Determine the (X, Y) coordinate at the center of the cell enclosing the given text.  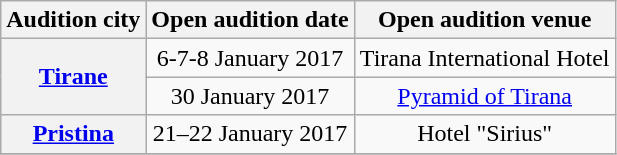
21–22 January 2017 (250, 134)
Open audition date (250, 20)
Pristina (74, 134)
Tirane (74, 77)
Tirana International Hotel (484, 58)
Open audition venue (484, 20)
30 January 2017 (250, 96)
Audition city (74, 20)
Hotel "Sirius" (484, 134)
Pyramid of Tirana (484, 96)
6-7-8 January 2017 (250, 58)
